Provide the [X, Y] coordinate of the cell's center where the given text is located.  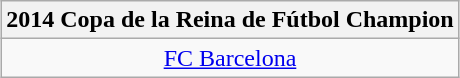
FC Barcelona [230, 58]
2014 Copa de la Reina de Fútbol Champion [230, 20]
